Return (x, y) of the center of cell containing provided text 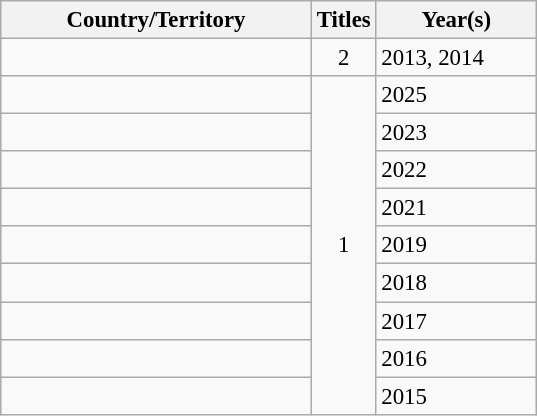
2016 (456, 358)
Year(s) (456, 20)
Titles (344, 20)
2018 (456, 283)
2017 (456, 321)
2023 (456, 133)
2022 (456, 170)
Country/Territory (156, 20)
2013, 2014 (456, 58)
2019 (456, 245)
2015 (456, 396)
2025 (456, 95)
2021 (456, 208)
2 (344, 58)
1 (344, 245)
